Return the [x, y] coordinate for the center point of the cell that contains the specified text.  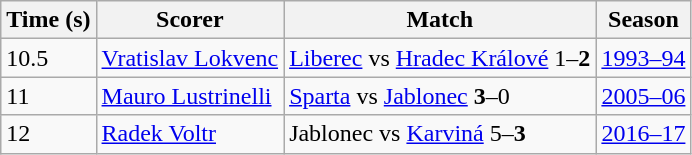
Sparta vs Jablonec 3–0 [440, 96]
Vratislav Lokvenc [190, 58]
1993–94 [644, 58]
12 [48, 134]
Season [644, 20]
2005–06 [644, 96]
11 [48, 96]
Match [440, 20]
Mauro Lustrinelli [190, 96]
Time (s) [48, 20]
Scorer [190, 20]
2016–17 [644, 134]
10.5 [48, 58]
Liberec vs Hradec Králové 1–2 [440, 58]
Jablonec vs Karviná 5–3 [440, 134]
Radek Voltr [190, 134]
